For the text-containing cell, return its midpoint in [x, y] coordinate format. 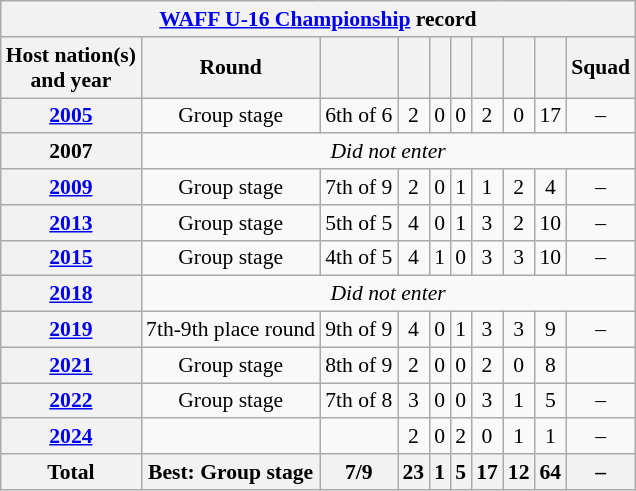
Squad [600, 68]
4th of 5 [358, 258]
2019 [71, 330]
2024 [71, 437]
7/9 [358, 472]
Host nation(s)and year [71, 68]
2007 [71, 152]
23 [414, 472]
2021 [71, 365]
8th of 9 [358, 365]
7th-9th place round [230, 330]
Total [71, 472]
5th of 5 [358, 223]
2005 [71, 116]
2018 [71, 294]
12 [519, 472]
7th of 9 [358, 187]
2022 [71, 401]
Round [230, 68]
2013 [71, 223]
2015 [71, 258]
9th of 9 [358, 330]
2009 [71, 187]
8 [550, 365]
WAFF U-16 Championship record [318, 19]
Best: Group stage [230, 472]
6th of 6 [358, 116]
7th of 8 [358, 401]
9 [550, 330]
64 [550, 472]
